Determine the (x, y) coordinate at the center of the cell enclosing the given text.  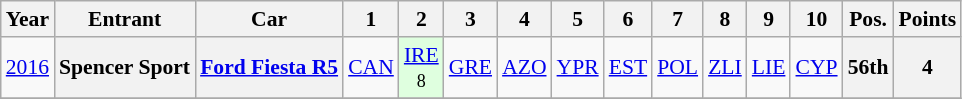
9 (769, 19)
Spencer Sport (124, 68)
Points (928, 19)
Car (269, 19)
IRE8 (422, 68)
1 (371, 19)
YPR (578, 68)
CAN (371, 68)
2 (422, 19)
10 (816, 19)
3 (470, 19)
POL (678, 68)
8 (725, 19)
5 (578, 19)
6 (628, 19)
LIE (769, 68)
56th (868, 68)
Ford Fiesta R5 (269, 68)
ZLI (725, 68)
2016 (28, 68)
EST (628, 68)
Year (28, 19)
GRE (470, 68)
Pos. (868, 19)
CYP (816, 68)
Entrant (124, 19)
7 (678, 19)
AZO (524, 68)
